Return the (x, y) coordinate for the center point of the cell that contains the specified text.  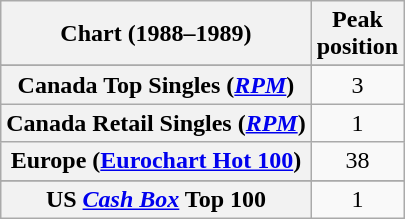
US Cash Box Top 100 (156, 199)
Peakposition (357, 34)
38 (357, 161)
3 (357, 85)
Canada Retail Singles (RPM) (156, 123)
Europe (Eurochart Hot 100) (156, 161)
Chart (1988–1989) (156, 34)
Canada Top Singles (RPM) (156, 85)
